Capture the cell that displays the provided text and extract its [X, Y] central coordinate. 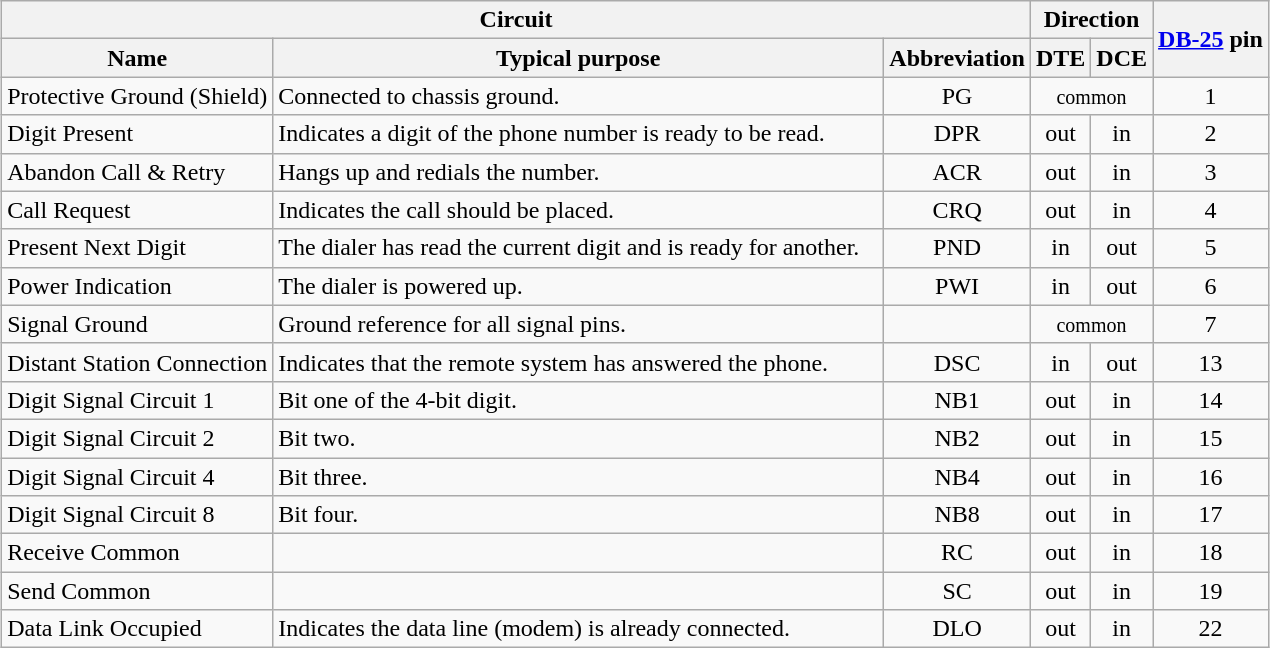
Ground reference for all signal pins. [578, 324]
5 [1211, 248]
16 [1211, 477]
13 [1211, 362]
SC [958, 591]
CRQ [958, 210]
NB2 [958, 438]
6 [1211, 286]
Indicates that the remote system has answered the phone. [578, 362]
Digit Signal Circuit 1 [138, 400]
Distant Station Connection [138, 362]
Bit two. [578, 438]
7 [1211, 324]
Bit three. [578, 477]
ACR [958, 172]
17 [1211, 515]
2 [1211, 134]
19 [1211, 591]
Send Common [138, 591]
Indicates a digit of the phone number is ready to be read. [578, 134]
Digit Present [138, 134]
Name [138, 58]
Abandon Call & Retry [138, 172]
22 [1211, 629]
Indicates the data line (modem) is already connected. [578, 629]
18 [1211, 553]
DSC [958, 362]
Data Link Occupied [138, 629]
1 [1211, 96]
PWI [958, 286]
Digit Signal Circuit 4 [138, 477]
Bit four. [578, 515]
The dialer has read the current digit and is ready for another. [578, 248]
Protective Ground (Shield) [138, 96]
14 [1211, 400]
DB-25 pin [1211, 39]
Digit Signal Circuit 2 [138, 438]
PG [958, 96]
Receive Common [138, 553]
Direction [1091, 20]
DPR [958, 134]
Hangs up and redials the number. [578, 172]
Typical purpose [578, 58]
Present Next Digit [138, 248]
Bit one of the 4-bit digit. [578, 400]
PND [958, 248]
DLO [958, 629]
DTE [1060, 58]
DCE [1122, 58]
Call Request [138, 210]
NB1 [958, 400]
Indicates the call should be placed. [578, 210]
NB4 [958, 477]
NB8 [958, 515]
Circuit [516, 20]
Signal Ground [138, 324]
Digit Signal Circuit 8 [138, 515]
Power Indication [138, 286]
15 [1211, 438]
3 [1211, 172]
4 [1211, 210]
RC [958, 553]
Abbreviation [958, 58]
The dialer is powered up. [578, 286]
Connected to chassis ground. [578, 96]
